Determine the (x, y) coordinate at the center of the cell enclosing the given text.  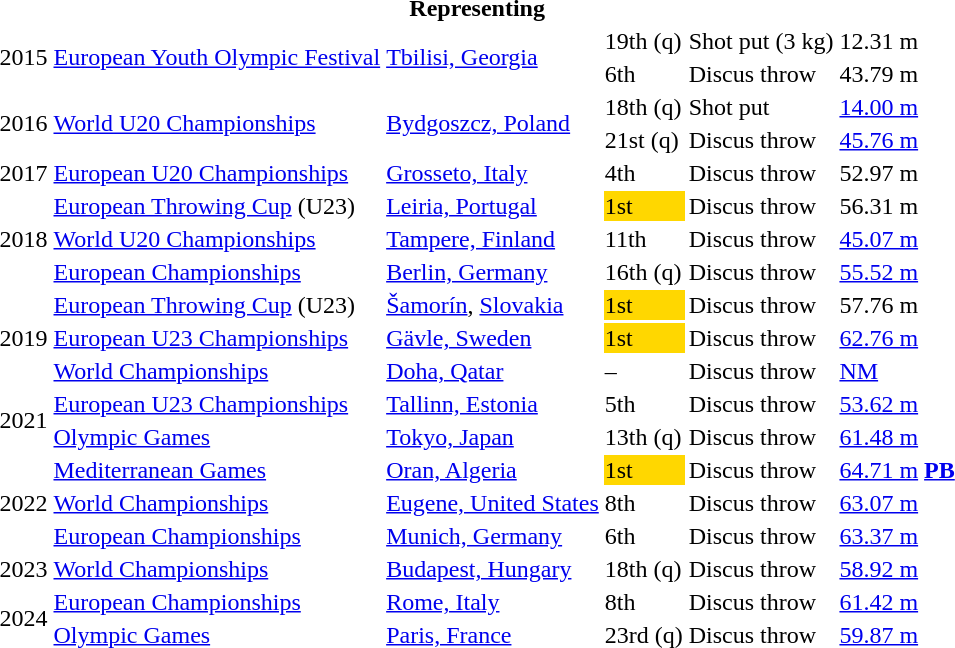
European U20 Championships (217, 173)
Rome, Italy (493, 602)
Doha, Qatar (493, 371)
Grosseto, Italy (493, 173)
Mediterranean Games (217, 470)
Shot put (3 kg) (761, 41)
European Youth Olympic Festival (217, 58)
4th (644, 173)
Šamorín, Slovakia (493, 305)
Oran, Algeria (493, 470)
Budapest, Hungary (493, 569)
Tbilisi, Georgia (493, 58)
13th (q) (644, 437)
Olympic Games (217, 437)
Tokyo, Japan (493, 437)
11th (644, 239)
Tampere, Finland (493, 239)
21st (q) (644, 140)
– (644, 371)
Shot put (761, 107)
Berlin, Germany (493, 272)
Bydgoszcz, Poland (493, 124)
Tallinn, Estonia (493, 404)
Leiria, Portugal (493, 206)
Gävle, Sweden (493, 338)
Munich, Germany (493, 536)
19th (q) (644, 41)
5th (644, 404)
16th (q) (644, 272)
Eugene, United States (493, 503)
